Scan for the cell matching the given text and deliver its (x, y) coordinate at center. 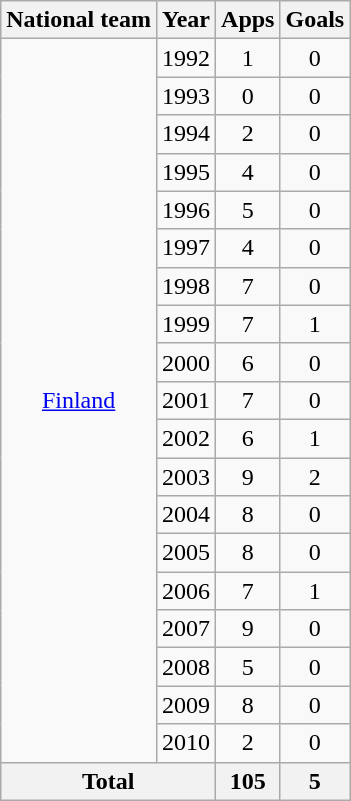
105 (248, 781)
1992 (186, 58)
2007 (186, 629)
2002 (186, 438)
2004 (186, 515)
2003 (186, 477)
1994 (186, 134)
Year (186, 20)
2005 (186, 553)
2000 (186, 362)
Goals (315, 20)
Finland (79, 400)
Apps (248, 20)
2001 (186, 400)
1993 (186, 96)
2010 (186, 743)
1995 (186, 172)
1999 (186, 324)
1998 (186, 286)
2006 (186, 591)
Total (108, 781)
1996 (186, 210)
2008 (186, 667)
1997 (186, 248)
National team (79, 20)
2009 (186, 705)
